Detect which cell encompasses the target text, then output its [x, y] center coordinate. 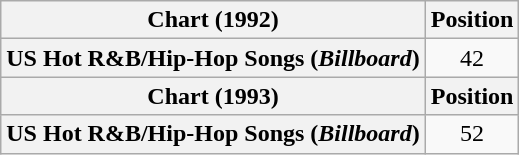
Chart (1992) [213, 20]
52 [472, 134]
Chart (1993) [213, 96]
42 [472, 58]
